Pinpoint the cell where the given text exists, returning its [X, Y] midpoint coordinate. 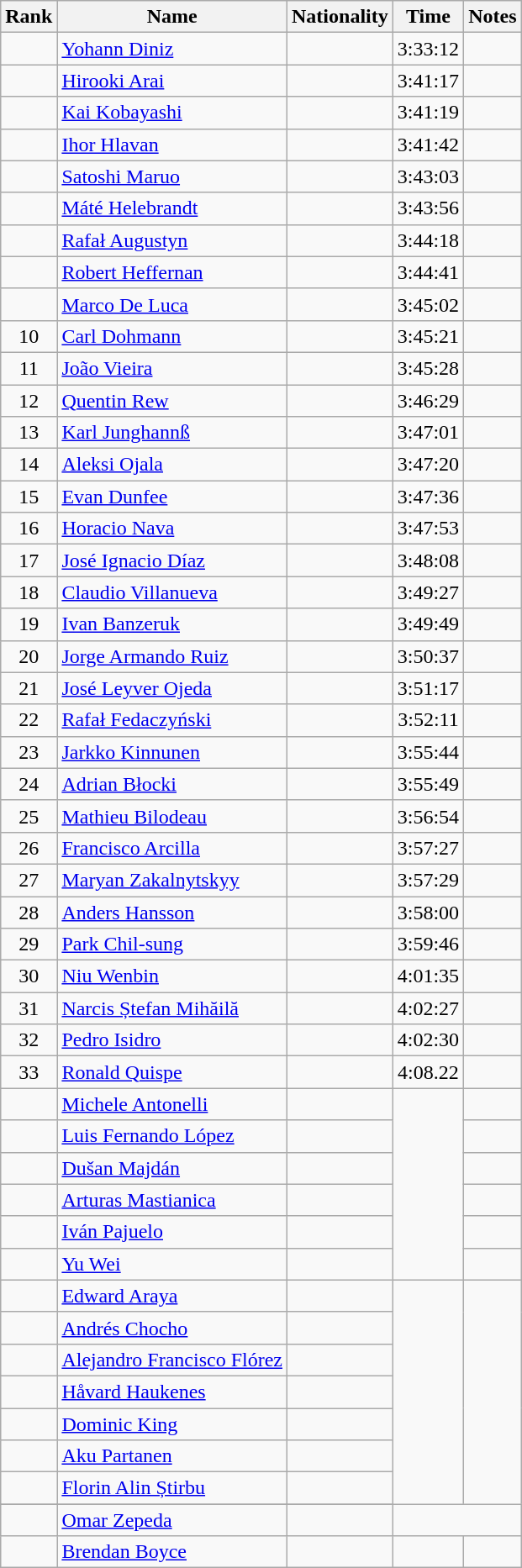
14 [29, 465]
Dušan Majdán [172, 1168]
Adrian Błocki [172, 784]
José Ignacio Díaz [172, 560]
Yu Wei [172, 1264]
3:47:53 [428, 529]
Iván Pajuelo [172, 1232]
32 [29, 1040]
15 [29, 497]
Máté Helebrandt [172, 208]
Michele Antonelli [172, 1104]
27 [29, 880]
4:02:30 [428, 1040]
3:48:08 [428, 560]
13 [29, 433]
29 [29, 944]
Jorge Armando Ruiz [172, 656]
3:55:44 [428, 752]
10 [29, 336]
Horacio Nava [172, 529]
Florin Alin Știrbu [172, 1488]
Maryan Zakalnytskyy [172, 880]
3:49:27 [428, 592]
Robert Heffernan [172, 272]
33 [29, 1072]
16 [29, 529]
3:44:41 [428, 272]
Håvard Haukenes [172, 1392]
24 [29, 784]
3:47:36 [428, 497]
3:57:27 [428, 848]
Edward Araya [172, 1296]
Claudio Villanueva [172, 592]
3:44:18 [428, 240]
28 [29, 912]
Luis Fernando López [172, 1136]
17 [29, 560]
3:43:56 [428, 208]
Arturas Mastianica [172, 1200]
Mathieu Bilodeau [172, 816]
4:01:35 [428, 976]
21 [29, 688]
3:51:17 [428, 688]
4:08.22 [428, 1072]
Jarkko Kinnunen [172, 752]
Narcis Ștefan Mihăilă [172, 1008]
3:41:42 [428, 145]
Kai Kobayashi [172, 113]
Yohann Diniz [172, 49]
12 [29, 401]
Marco De Luca [172, 304]
3:46:29 [428, 401]
Rafał Fedaczyński [172, 720]
Dominic King [172, 1424]
Brendan Boyce [172, 1552]
Ihor Hlavan [172, 145]
Name [172, 17]
Notes [493, 17]
20 [29, 656]
Pedro Isidro [172, 1040]
Carl Dohmann [172, 336]
Rafał Augustyn [172, 240]
José Leyver Ojeda [172, 688]
4:02:27 [428, 1008]
3:56:54 [428, 816]
João Vieira [172, 368]
Anders Hansson [172, 912]
30 [29, 976]
Rank [29, 17]
3:47:01 [428, 433]
Satoshi Maruo [172, 176]
26 [29, 848]
Quentin Rew [172, 401]
3:49:49 [428, 624]
Aleksi Ojala [172, 465]
18 [29, 592]
31 [29, 1008]
3:57:29 [428, 880]
Park Chil-sung [172, 944]
Hirooki Arai [172, 81]
Ronald Quispe [172, 1072]
3:45:21 [428, 336]
Omar Zepeda [172, 1520]
Niu Wenbin [172, 976]
3:41:17 [428, 81]
25 [29, 816]
3:43:03 [428, 176]
19 [29, 624]
3:41:19 [428, 113]
3:59:46 [428, 944]
3:45:28 [428, 368]
3:47:20 [428, 465]
3:45:02 [428, 304]
Nationality [340, 17]
3:33:12 [428, 49]
3:52:11 [428, 720]
Francisco Arcilla [172, 848]
22 [29, 720]
Andrés Chocho [172, 1328]
3:50:37 [428, 656]
Time [428, 17]
3:58:00 [428, 912]
Karl Junghannß [172, 433]
Alejandro Francisco Flórez [172, 1360]
Evan Dunfee [172, 497]
3:55:49 [428, 784]
Ivan Banzeruk [172, 624]
23 [29, 752]
11 [29, 368]
Aku Partanen [172, 1456]
